Identify which cell holds the provided text, then report its [X, Y] central coordinate. 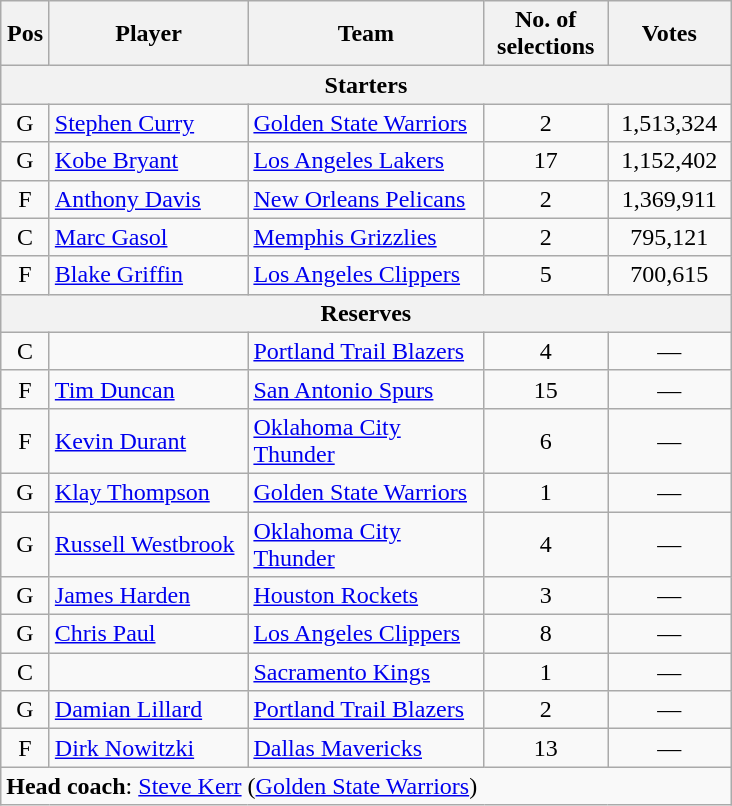
Kobe Bryant [148, 161]
Pos [26, 34]
Anthony Davis [148, 199]
Memphis Grizzlies [366, 237]
Head coach: Steve Kerr (Golden State Warriors) [366, 786]
Marc Gasol [148, 237]
Starters [366, 85]
1,513,324 [670, 123]
1,369,911 [670, 199]
15 [546, 389]
Tim Duncan [148, 389]
6 [546, 440]
Chris Paul [148, 634]
Stephen Curry [148, 123]
Player [148, 34]
8 [546, 634]
5 [546, 275]
Dallas Mavericks [366, 748]
Los Angeles Lakers [366, 161]
13 [546, 748]
Kevin Durant [148, 440]
Houston Rockets [366, 596]
Dirk Nowitzki [148, 748]
Reserves [366, 313]
Team [366, 34]
700,615 [670, 275]
Blake Griffin [148, 275]
New Orleans Pelicans [366, 199]
No. of selections [546, 34]
San Antonio Spurs [366, 389]
17 [546, 161]
Russell Westbrook [148, 544]
James Harden [148, 596]
Damian Lillard [148, 710]
Sacramento Kings [366, 672]
Votes [670, 34]
Klay Thompson [148, 492]
3 [546, 596]
1,152,402 [670, 161]
795,121 [670, 237]
